Capture the cell that displays the provided text and extract its [x, y] central coordinate. 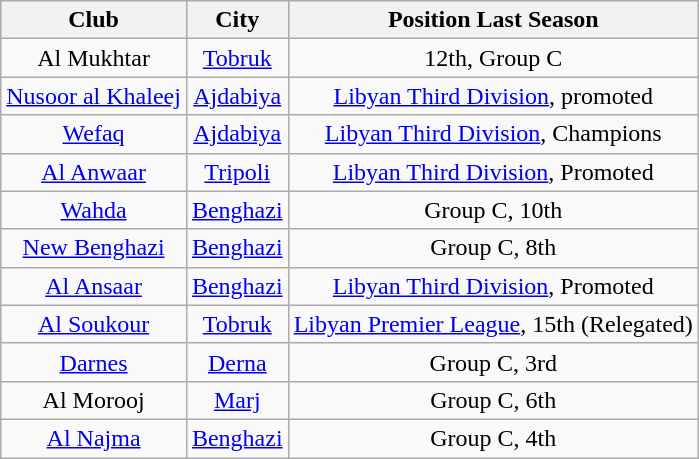
Al Soukour [94, 324]
Group C, 3rd [493, 362]
Al Ansaar [94, 286]
Tripoli [237, 172]
Group C, 8th [493, 248]
Al Najma [94, 438]
Position Last Season [493, 20]
New Benghazi [94, 248]
12th, Group C [493, 58]
Club [94, 20]
Marj [237, 400]
Libyan Third Division, Champions [493, 134]
Darnes [94, 362]
Al Mukhtar [94, 58]
Nusoor al Khaleej [94, 96]
Libyan Third Division, promoted [493, 96]
Group C, 6th [493, 400]
Wahda [94, 210]
Al Morooj [94, 400]
Wefaq [94, 134]
Derna [237, 362]
Libyan Premier League, 15th (Relegated) [493, 324]
City [237, 20]
Group C, 10th [493, 210]
Al Anwaar [94, 172]
Group C, 4th [493, 438]
